Scan for the cell matching the given text and deliver its [x, y] coordinate at center. 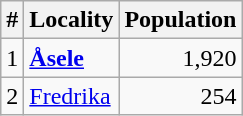
Åsele [72, 58]
# [12, 20]
254 [180, 96]
Fredrika [72, 96]
1 [12, 58]
Locality [72, 20]
1,920 [180, 58]
Population [180, 20]
2 [12, 96]
